Determine the [x, y] coordinate at the center of the cell enclosing the given text.  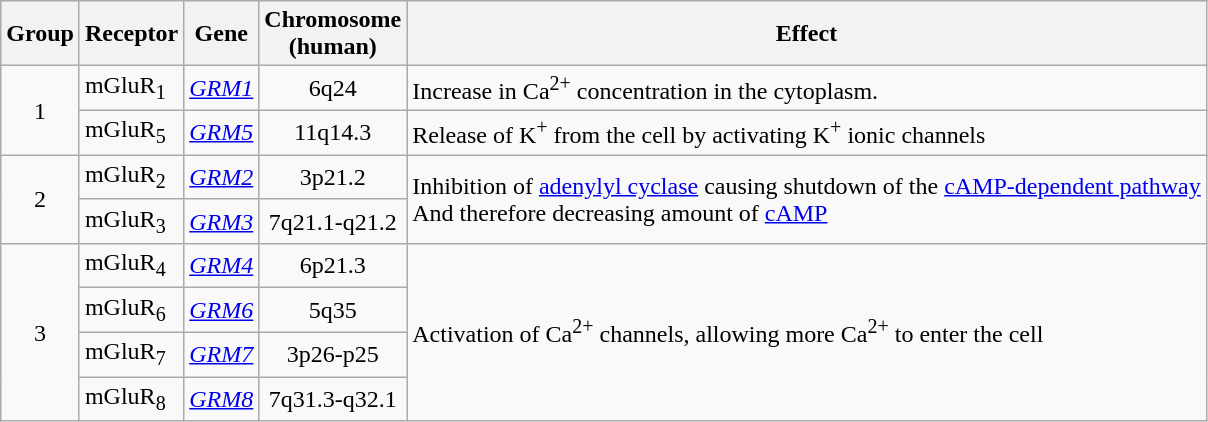
3p26-p25 [333, 354]
mGluR6 [131, 310]
GRM5 [222, 132]
Activation of Ca2+ channels, allowing more Ca2+ to enter the cell [807, 332]
7q21.1-q21.2 [333, 221]
2 [40, 200]
Receptor [131, 34]
GRM6 [222, 310]
mGluR3 [131, 221]
3p21.2 [333, 177]
GRM3 [222, 221]
6q24 [333, 88]
GRM2 [222, 177]
GRM1 [222, 88]
Effect [807, 34]
11q14.3 [333, 132]
GRM4 [222, 266]
mGluR5 [131, 132]
5q35 [333, 310]
Group [40, 34]
1 [40, 110]
mGluR1 [131, 88]
7q31.3-q32.1 [333, 399]
Gene [222, 34]
Chromosome(human) [333, 34]
GRM8 [222, 399]
Inhibition of adenylyl cyclase causing shutdown of the cAMP-dependent pathwayAnd therefore decreasing amount of cAMP [807, 200]
mGluR4 [131, 266]
GRM7 [222, 354]
Release of K+ from the cell by activating K+ ionic channels [807, 132]
mGluR7 [131, 354]
Increase in Ca2+ concentration in the cytoplasm. [807, 88]
mGluR2 [131, 177]
6p21.3 [333, 266]
mGluR8 [131, 399]
3 [40, 332]
